Identify which cell holds the provided text, then report its (x, y) central coordinate. 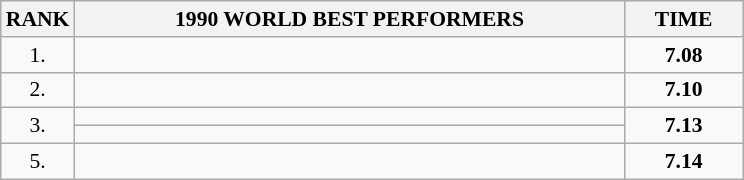
2. (38, 90)
7.10 (684, 90)
3. (38, 126)
5. (38, 162)
RANK (38, 19)
7.08 (684, 55)
1. (38, 55)
7.14 (684, 162)
1990 WORLD BEST PERFORMERS (349, 19)
7.13 (684, 126)
TIME (684, 19)
